Find where the given text appears and provide that cell's center as [x, y] coordinate. 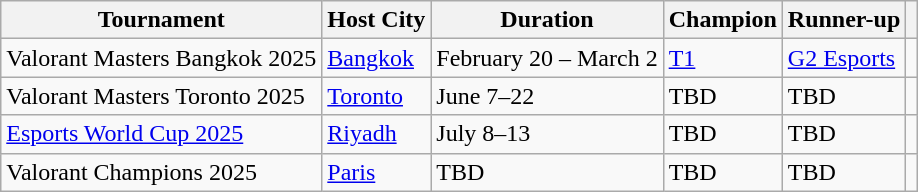
Duration [547, 20]
Toronto [376, 96]
February 20 – March 2 [547, 58]
Host City [376, 20]
T1 [722, 58]
Valorant Champions 2025 [162, 172]
Tournament [162, 20]
Champion [722, 20]
G2 Esports [844, 58]
Paris [376, 172]
June 7–22 [547, 96]
Valorant Masters Toronto 2025 [162, 96]
Esports World Cup 2025 [162, 134]
Riyadh [376, 134]
July 8–13 [547, 134]
Bangkok [376, 58]
Valorant Masters Bangkok 2025 [162, 58]
Runner-up [844, 20]
